From the cell containing the given text, extract its center point as [X, Y] coordinate. 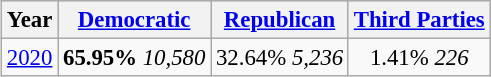
32.64% 5,236 [280, 58]
2020 [30, 58]
Year [30, 20]
Democratic [134, 20]
1.41% 226 [419, 58]
65.95% 10,580 [134, 58]
Third Parties [419, 20]
Republican [280, 20]
